Scan for the cell matching the given text and deliver its [x, y] coordinate at center. 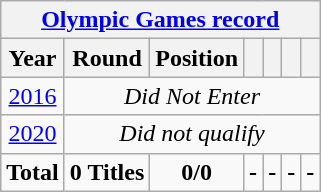
Did not qualify [192, 134]
Olympic Games record [160, 20]
Did Not Enter [192, 96]
0/0 [197, 172]
0 Titles [107, 172]
Position [197, 58]
2016 [33, 96]
2020 [33, 134]
Round [107, 58]
Total [33, 172]
Year [33, 58]
